Locate the cell with the specified text and output its (x, y) center coordinate. 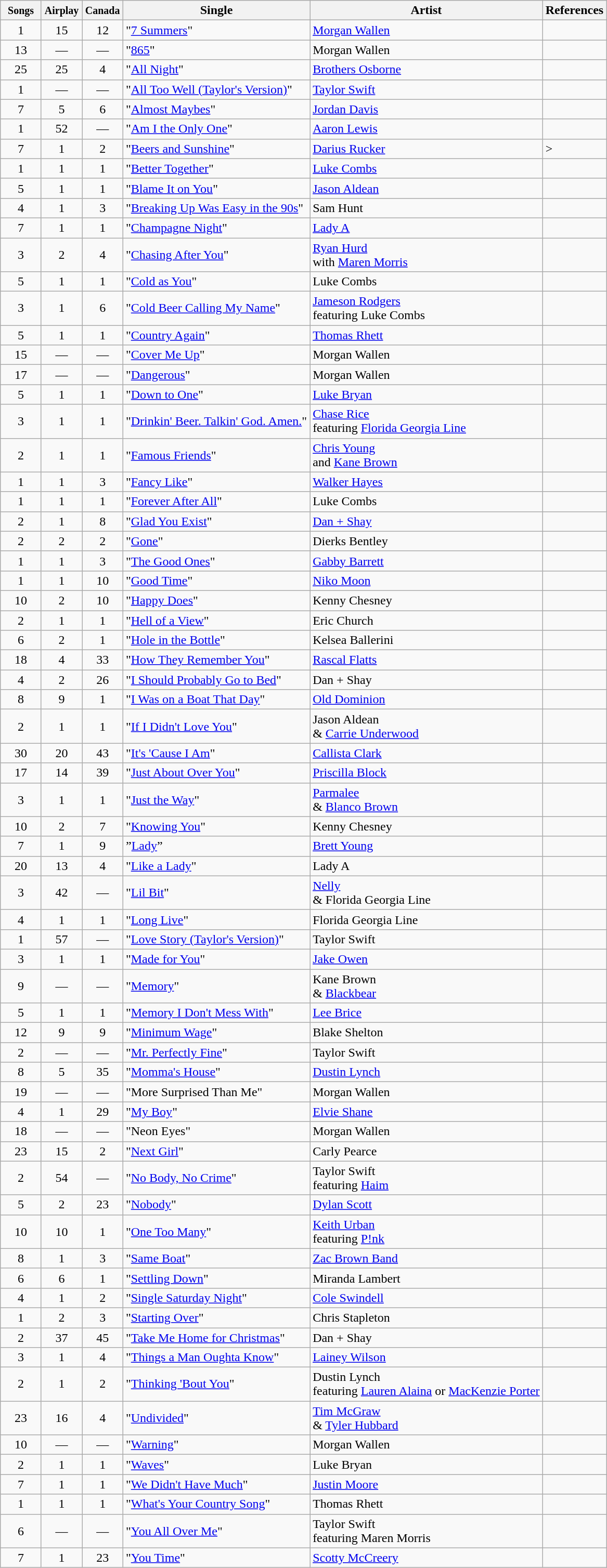
Callista Clark (427, 753)
Jake Owen (427, 959)
"7 Summers" (216, 30)
"Happy Does" (216, 600)
"Blame It on You" (216, 188)
"Warning" (216, 1445)
29 (103, 1112)
42 (61, 893)
Chase Rice featuring Florida Georgia Line (427, 421)
"Hell of a View" (216, 620)
Brett Young (427, 846)
37 (61, 1337)
Old Dominion (427, 700)
43 (103, 753)
> (574, 149)
Priscilla Block (427, 773)
35 (103, 1072)
Chris Stapleton (427, 1317)
"All Night" (216, 70)
"More Surprised Than Me" (216, 1092)
Tim McGraw & Tyler Hubbard (427, 1418)
Carly Pearce (427, 1151)
Gabby Barrett (427, 561)
Kelsea Ballerini (427, 640)
"Just the Way" (216, 799)
"Better Together" (216, 168)
"Waves" (216, 1465)
"Like a Lady" (216, 866)
Eric Church (427, 620)
"Things a Man Oughta Know" (216, 1358)
"Momma's House" (216, 1072)
Walker Hayes (427, 482)
"Love Story (Taylor's Version)" (216, 939)
"Country Again" (216, 335)
Dustin Lynch featuring Lauren Alaina or MacKenzie Porter (427, 1385)
"You All Over Me" (216, 1531)
"Cold Beer Calling My Name" (216, 309)
"Dangerous" (216, 375)
"Down to One" (216, 394)
"I Should Probably Go to Bed" (216, 680)
Cole Swindell (427, 1298)
45 (103, 1337)
Dierks Bentley (427, 541)
"Glad You Exist" (216, 521)
"Breaking Up Was Easy in the 90s" (216, 208)
"Gone" (216, 541)
"Memory" (216, 985)
"Chasing After You" (216, 255)
"You Time" (216, 1558)
"It's 'Cause I Am" (216, 753)
54 (61, 1178)
"How They Remember You" (216, 660)
"Same Boat" (216, 1258)
"Beers and Sunshine" (216, 149)
Chris Young and Kane Brown (427, 455)
Parmalee & Blanco Brown (427, 799)
Niko Moon (427, 581)
Jason Aldean & Carrie Underwood (427, 727)
Florida Georgia Line (427, 919)
26 (103, 680)
Canada (103, 10)
"Famous Friends" (216, 455)
"Long Live" (216, 919)
"Forever After All" (216, 502)
"Champagne Night" (216, 228)
”Lady” (216, 846)
"Neon Eyes" (216, 1131)
"We Didn't Have Much" (216, 1484)
"Undivided" (216, 1418)
"Take Me Home for Christmas" (216, 1337)
Songs (21, 10)
"Next Girl" (216, 1151)
Airplay (61, 10)
"Lil Bit" (216, 893)
16 (61, 1418)
Dustin Lynch (427, 1072)
Nelly & Florida Georgia Line (427, 893)
"Cold as You" (216, 282)
52 (61, 129)
Kane Brown & Blackbear (427, 985)
"Cover Me Up" (216, 355)
"Made for You" (216, 959)
Ryan Hurd with Maren Morris (427, 255)
"Settling Down" (216, 1278)
"Thinking 'Bout You" (216, 1385)
Aaron Lewis (427, 129)
"Starting Over" (216, 1317)
Rascal Flatts (427, 660)
"Almost Maybes" (216, 109)
"The Good Ones" (216, 561)
Scotty McCreery (427, 1558)
Jameson Rodgers featuring Luke Combs (427, 309)
Jordan Davis (427, 109)
"Minimum Wage" (216, 1033)
Justin Moore (427, 1484)
"Just About Over You" (216, 773)
Elvie Shane (427, 1112)
Lee Brice (427, 1013)
Sam Hunt (427, 208)
Taylor Swift featuring Maren Morris (427, 1531)
57 (61, 939)
Brothers Osborne (427, 70)
39 (103, 773)
"If I Didn't Love You" (216, 727)
Artist (427, 10)
"I Was on a Boat That Day" (216, 700)
"No Body, No Crime" (216, 1178)
"One Too Many" (216, 1232)
"Drinkin' Beer. Talkin' God. Amen." (216, 421)
Lainey Wilson (427, 1358)
30 (21, 753)
"Nobody" (216, 1205)
Zac Brown Band (427, 1258)
"All Too Well (Taylor's Version)" (216, 89)
"Memory I Don't Mess With" (216, 1013)
References (574, 10)
Miranda Lambert (427, 1278)
"Am I the Only One" (216, 129)
"Single Saturday Night" (216, 1298)
19 (21, 1092)
"Mr. Perfectly Fine" (216, 1052)
"Knowing You" (216, 826)
"Good Time" (216, 581)
Taylor Swift featuring Haim (427, 1178)
"What's Your Country Song" (216, 1504)
14 (61, 773)
Jason Aldean (427, 188)
Darius Rucker (427, 149)
Dylan Scott (427, 1205)
"865" (216, 50)
"My Boy" (216, 1112)
Single (216, 10)
Blake Shelton (427, 1033)
"Fancy Like" (216, 482)
33 (103, 660)
"Hole in the Bottle" (216, 640)
Keith Urban featuring P!nk (427, 1232)
